For the text-containing cell, return its midpoint in (x, y) coordinate format. 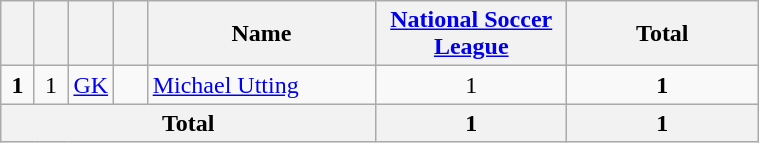
GK (91, 85)
Name (262, 34)
National Soccer League (472, 34)
Michael Utting (262, 85)
